Locate the cell with the specified text and output its (X, Y) center coordinate. 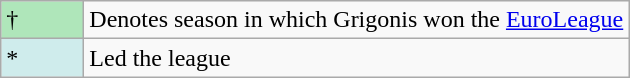
Led the league (356, 58)
* (42, 58)
† (42, 20)
Denotes season in which Grigonis won the EuroLeague (356, 20)
